Determine the (x, y) coordinate at the center of the cell enclosing the given text.  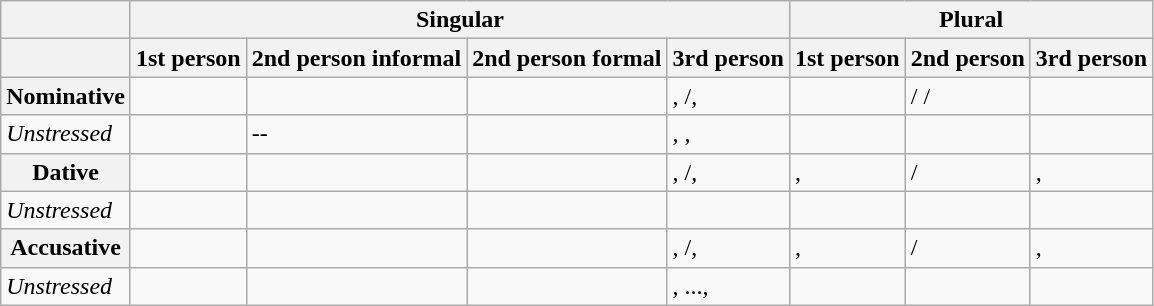
Singular (460, 20)
Dative (66, 172)
Nominative (66, 96)
Plural (970, 20)
Accusative (66, 248)
2nd person (968, 58)
, ..., (728, 286)
-- (356, 134)
/ / (968, 96)
, , (728, 134)
2nd person formal (567, 58)
2nd person informal (356, 58)
